Pinpoint the cell where the given text exists, returning its [X, Y] midpoint coordinate. 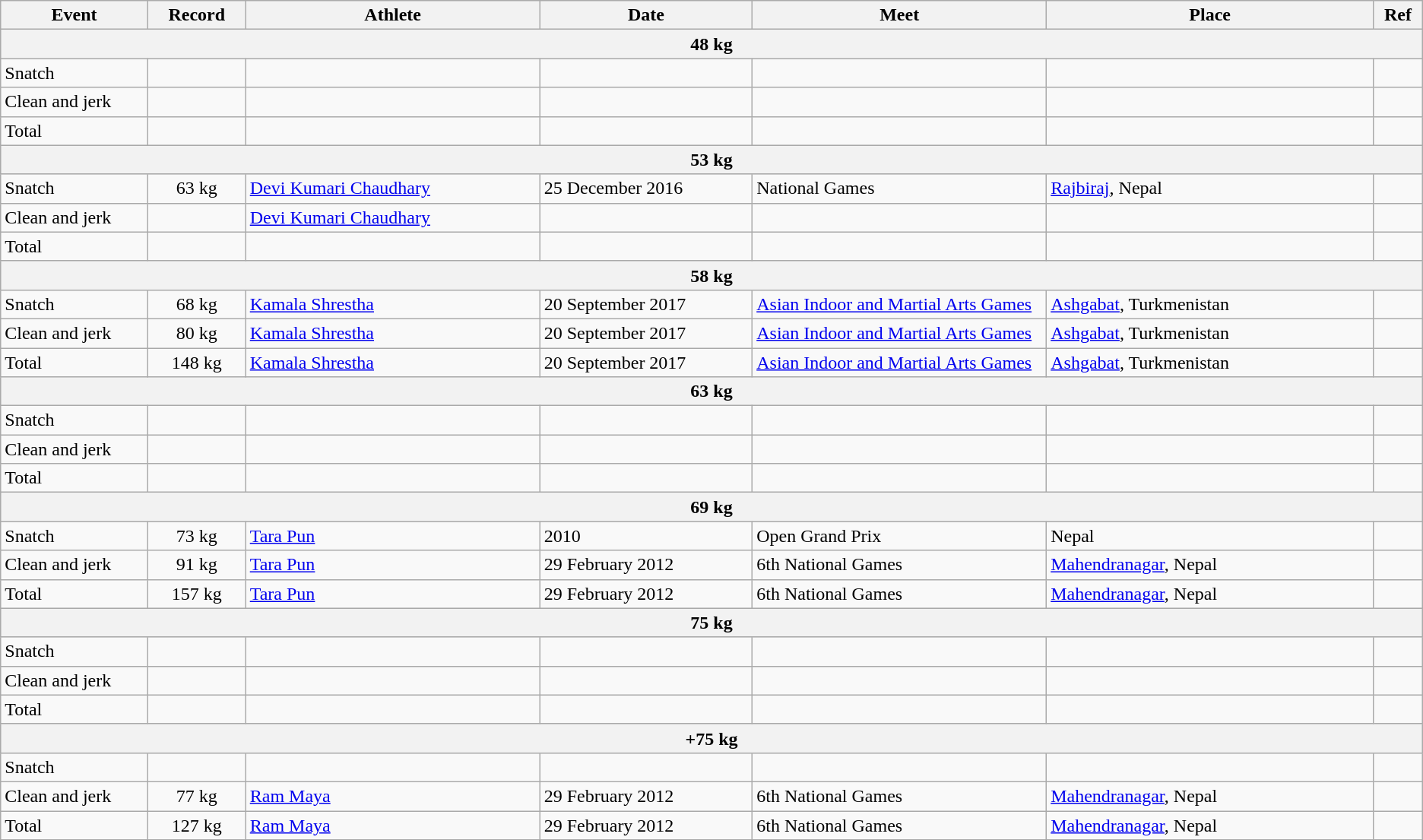
25 December 2016 [646, 189]
69 kg [711, 507]
Place [1210, 15]
National Games [900, 189]
75 kg [711, 623]
68 kg [196, 304]
73 kg [196, 536]
Athlete [392, 15]
127 kg [196, 825]
Record [196, 15]
Nepal [1210, 536]
Date [646, 15]
157 kg [196, 594]
Event [74, 15]
Ref [1399, 15]
2010 [646, 536]
58 kg [711, 275]
48 kg [711, 44]
148 kg [196, 363]
Rajbiraj, Nepal [1210, 189]
77 kg [196, 796]
Meet [900, 15]
91 kg [196, 565]
80 kg [196, 333]
53 kg [711, 160]
+75 kg [711, 738]
Open Grand Prix [900, 536]
